Return (X, Y) of the center of cell containing provided text 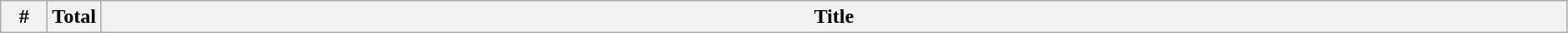
Total (74, 17)
Title (834, 17)
# (24, 17)
